Return (x, y) of the center of cell containing provided text 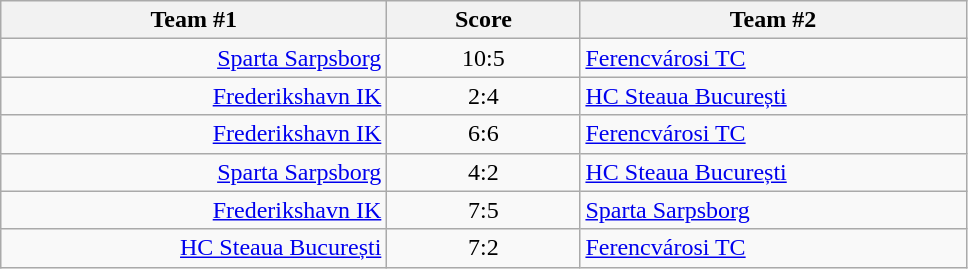
Score (484, 20)
7:2 (484, 248)
7:5 (484, 210)
10:5 (484, 58)
6:6 (484, 134)
4:2 (484, 172)
Team #2 (773, 20)
Team #1 (194, 20)
2:4 (484, 96)
